Determine the (x, y) coordinate at the center of the cell enclosing the given text.  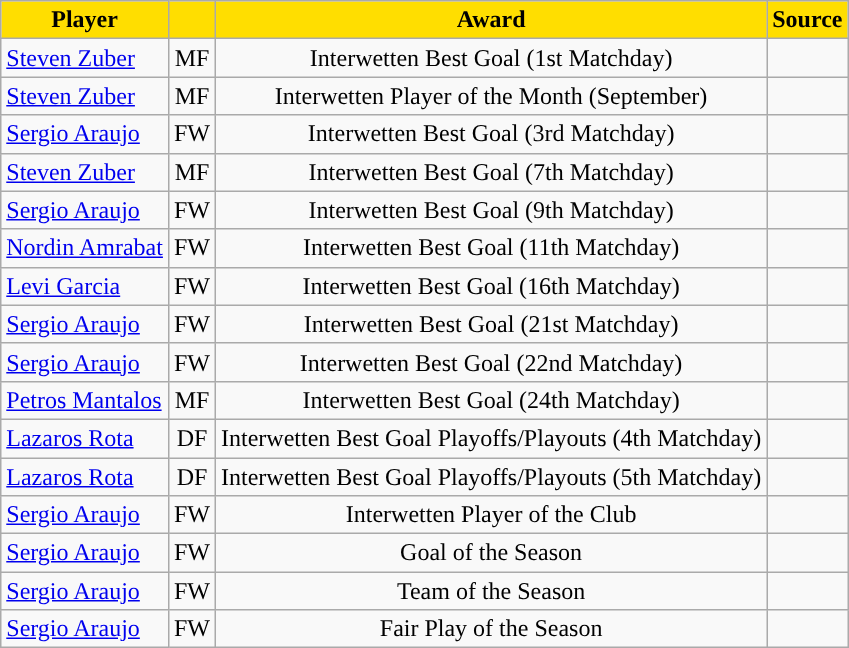
Interwetten Best Goal (3rd Matchday) (492, 134)
Interwetten Best Goal (9th Matchday) (492, 210)
Interwetten Best Goal (24th Matchday) (492, 400)
Interwetten Best Goal (16th Matchday) (492, 286)
Levi Garcia (85, 286)
Interwetten Best Goal (22nd Matchday) (492, 362)
Award (492, 20)
Fair Play of the Season (492, 629)
Interwetten Best Goal (11th Matchday) (492, 248)
Interwetten Player of the Month (September) (492, 96)
Player (85, 20)
Team of the Season (492, 591)
Interwetten Best Goal (21st Matchday) (492, 324)
Petros Mantalos (85, 400)
Nordin Amrabat (85, 248)
Goal of the Season (492, 553)
Interwetten Best Goal (7th Matchday) (492, 172)
Interwetten Best Goal Playoffs/Playouts (4th Matchday) (492, 438)
Interwetten Best Goal (1st Matchday) (492, 58)
Source (808, 20)
Interwetten Best Goal Playoffs/Playouts (5th Matchday) (492, 477)
Interwetten Player of the Club (492, 515)
